Scan for the cell matching the given text and deliver its (X, Y) coordinate at center. 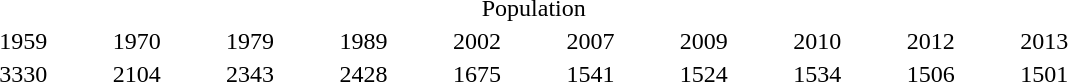
1970 (136, 41)
1979 (250, 41)
2009 (704, 41)
1989 (363, 41)
2010 (817, 41)
2002 (477, 41)
2012 (931, 41)
2007 (590, 41)
